Provide the (X, Y) coordinate of the cell's center where the given text is located.  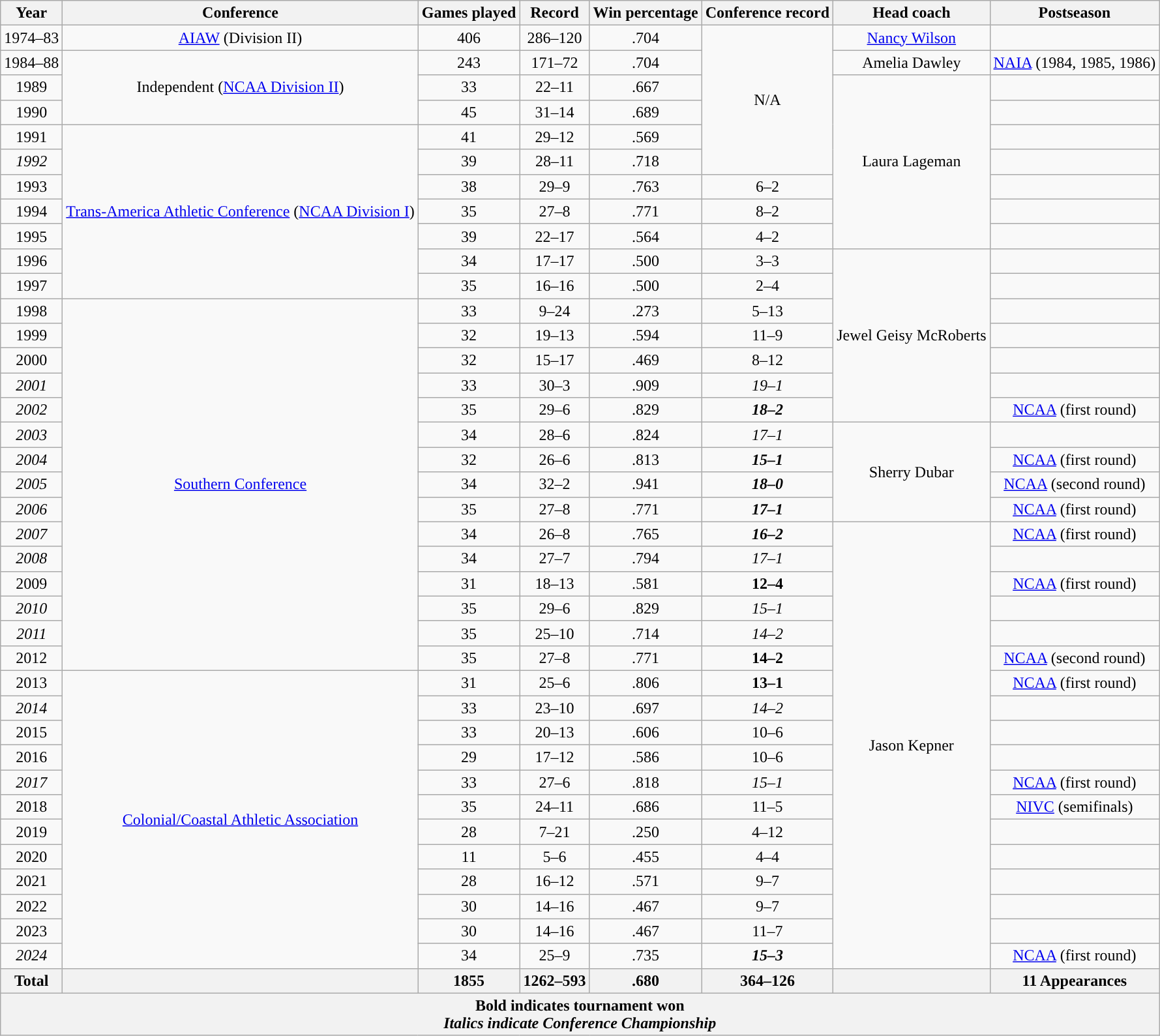
1997 (31, 286)
2006 (31, 509)
Year (31, 13)
20–13 (554, 733)
11–7 (767, 931)
22–11 (554, 87)
38 (469, 186)
2003 (31, 435)
286–120 (554, 38)
.689 (646, 112)
2019 (31, 832)
243 (469, 63)
4–12 (767, 832)
NAIA (1984, 1985, 1986) (1075, 63)
2010 (31, 608)
29 (469, 758)
2004 (31, 460)
.824 (646, 435)
11–9 (767, 336)
2011 (31, 633)
364–126 (767, 981)
171–72 (554, 63)
11–5 (767, 807)
406 (469, 38)
4–4 (767, 857)
28–11 (554, 162)
2018 (31, 807)
Win percentage (646, 13)
Laura Lageman (912, 162)
26–8 (554, 534)
26–6 (554, 460)
8–12 (767, 361)
Head coach (912, 13)
1992 (31, 162)
.763 (646, 186)
11 (469, 857)
2021 (31, 881)
1984–88 (31, 63)
8–2 (767, 211)
1996 (31, 261)
.680 (646, 981)
AIAW (Division II) (240, 38)
.806 (646, 683)
1974–83 (31, 38)
2020 (31, 857)
15–17 (554, 361)
2024 (31, 956)
.697 (646, 707)
16–2 (767, 534)
28–6 (554, 435)
32–2 (554, 484)
.765 (646, 534)
Conference record (767, 13)
2008 (31, 559)
2007 (31, 534)
45 (469, 112)
2017 (31, 782)
5–6 (554, 857)
25–6 (554, 683)
.594 (646, 336)
.813 (646, 460)
1998 (31, 311)
18–0 (767, 484)
17–17 (554, 261)
.735 (646, 956)
29–9 (554, 186)
25–10 (554, 633)
.818 (646, 782)
Southern Conference (240, 485)
1991 (31, 137)
Jason Kepner (912, 745)
1262–593 (554, 981)
2005 (31, 484)
.606 (646, 733)
9–24 (554, 311)
.909 (646, 385)
2001 (31, 385)
2015 (31, 733)
6–2 (767, 186)
2000 (31, 361)
2002 (31, 410)
2012 (31, 658)
29–12 (554, 137)
Trans-America Athletic Conference (NCAA Division I) (240, 211)
Games played (469, 13)
.469 (646, 361)
12–4 (767, 584)
.586 (646, 758)
3–3 (767, 261)
17–12 (554, 758)
25–9 (554, 956)
15–3 (767, 956)
5–13 (767, 311)
13–1 (767, 683)
2013 (31, 683)
27–7 (554, 559)
2–4 (767, 286)
.667 (646, 87)
.718 (646, 162)
N/A (767, 100)
.571 (646, 881)
16–12 (554, 881)
2014 (31, 707)
Sherry Dubar (912, 472)
Colonial/Coastal Athletic Association (240, 819)
.569 (646, 137)
Postseason (1075, 13)
Conference (240, 13)
2009 (31, 584)
1989 (31, 87)
11 Appearances (1075, 981)
2023 (31, 931)
18–13 (554, 584)
.273 (646, 311)
NIVC (semifinals) (1075, 807)
1990 (31, 112)
7–21 (554, 832)
31–14 (554, 112)
1995 (31, 236)
16–16 (554, 286)
.714 (646, 633)
Bold indicates tournament wonItalics indicate Conference Championship (580, 1014)
.686 (646, 807)
27–6 (554, 782)
19–13 (554, 336)
.564 (646, 236)
Record (554, 13)
Jewel Geisy McRoberts (912, 335)
24–11 (554, 807)
.250 (646, 832)
.455 (646, 857)
4–2 (767, 236)
19–1 (767, 385)
18–2 (767, 410)
2016 (31, 758)
Total (31, 981)
.941 (646, 484)
22–17 (554, 236)
Independent (NCAA Division II) (240, 87)
Nancy Wilson (912, 38)
30–3 (554, 385)
23–10 (554, 707)
41 (469, 137)
1994 (31, 211)
1999 (31, 336)
1855 (469, 981)
1993 (31, 186)
.581 (646, 584)
2022 (31, 906)
.794 (646, 559)
Amelia Dawley (912, 63)
